Identify which cell holds the provided text, then report its (X, Y) central coordinate. 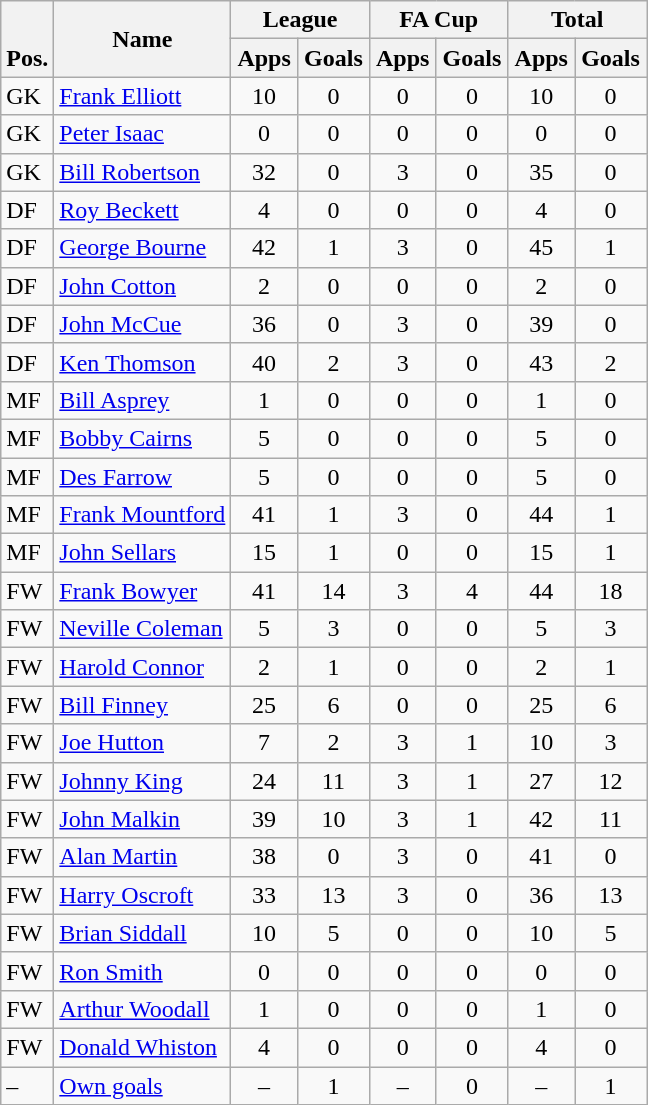
Own goals (142, 1085)
24 (264, 781)
Name (142, 39)
Ken Thomson (142, 362)
FA Cup (438, 20)
7 (264, 743)
Neville Coleman (142, 629)
18 (610, 591)
Frank Bowyer (142, 591)
Roy Beckett (142, 210)
George Bourne (142, 248)
John Sellars (142, 553)
43 (542, 362)
Donald Whiston (142, 1047)
Harold Connor (142, 667)
John McCue (142, 324)
Joe Hutton (142, 743)
Alan Martin (142, 857)
Harry Oscroft (142, 895)
32 (264, 172)
Frank Elliott (142, 96)
Bobby Cairns (142, 438)
27 (542, 781)
Brian Siddall (142, 933)
League (300, 20)
Frank Mountford (142, 515)
40 (264, 362)
John Malkin (142, 819)
Bill Asprey (142, 400)
35 (542, 172)
John Cotton (142, 286)
45 (542, 248)
38 (264, 857)
Bill Finney (142, 705)
Arthur Woodall (142, 1009)
14 (333, 591)
Bill Robertson (142, 172)
Peter Isaac (142, 134)
Johnny King (142, 781)
Pos. (28, 39)
33 (264, 895)
12 (610, 781)
Ron Smith (142, 971)
Des Farrow (142, 477)
Total (578, 20)
